Identify which cell holds the provided text, then report its [x, y] central coordinate. 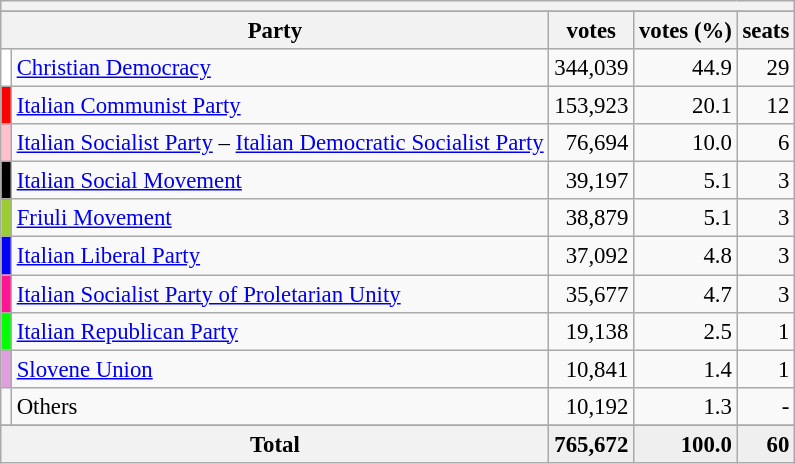
12 [766, 106]
76,694 [592, 143]
Italian Republican Party [280, 331]
765,672 [592, 444]
39,197 [592, 181]
votes [592, 31]
seats [766, 31]
Slovene Union [280, 369]
Italian Socialist Party of Proletarian Unity [280, 294]
100.0 [686, 444]
Christian Democracy [280, 68]
44.9 [686, 68]
60 [766, 444]
Italian Communist Party [280, 106]
10,192 [592, 406]
6 [766, 143]
1.3 [686, 406]
votes (%) [686, 31]
37,092 [592, 256]
344,039 [592, 68]
- [766, 406]
1.4 [686, 369]
4.8 [686, 256]
19,138 [592, 331]
Party [275, 31]
Italian Social Movement [280, 181]
Others [280, 406]
38,879 [592, 219]
Friuli Movement [280, 219]
10.0 [686, 143]
35,677 [592, 294]
2.5 [686, 331]
4.7 [686, 294]
Total [275, 444]
20.1 [686, 106]
153,923 [592, 106]
Italian Socialist Party – Italian Democratic Socialist Party [280, 143]
Italian Liberal Party [280, 256]
29 [766, 68]
10,841 [592, 369]
